Determine the [x, y] coordinate at the center of the cell enclosing the given text.  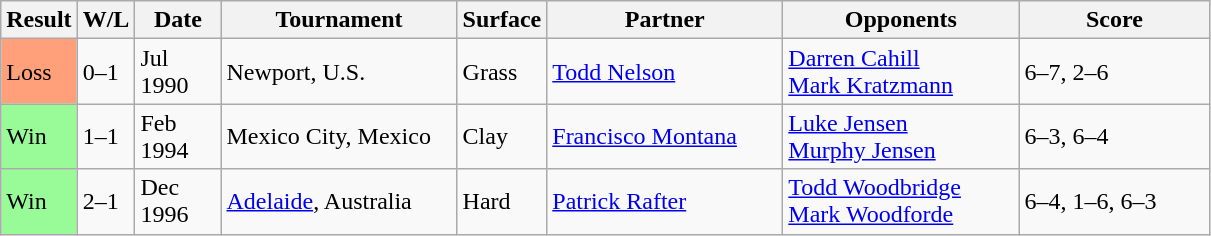
Hard [502, 202]
Grass [502, 72]
Surface [502, 20]
Opponents [901, 20]
Todd Woodbridge Mark Woodforde [901, 202]
Newport, U.S. [339, 72]
Feb 1994 [178, 136]
2–1 [106, 202]
Clay [502, 136]
6–3, 6–4 [1114, 136]
Francisco Montana [665, 136]
Patrick Rafter [665, 202]
Result [39, 20]
Todd Nelson [665, 72]
0–1 [106, 72]
Mexico City, Mexico [339, 136]
Darren Cahill Mark Kratzmann [901, 72]
Loss [39, 72]
6–4, 1–6, 6–3 [1114, 202]
Tournament [339, 20]
Luke Jensen Murphy Jensen [901, 136]
Jul 1990 [178, 72]
6–7, 2–6 [1114, 72]
Score [1114, 20]
W/L [106, 20]
Date [178, 20]
Adelaide, Australia [339, 202]
Partner [665, 20]
Dec 1996 [178, 202]
1–1 [106, 136]
